Output the [X, Y] coordinate of the center of the cell containing the given text.  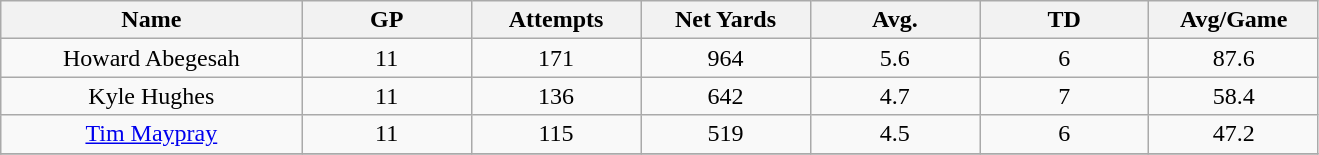
GP [386, 20]
87.6 [1234, 58]
Attempts [556, 20]
Tim Maypray [152, 134]
47.2 [1234, 134]
TD [1064, 20]
642 [726, 96]
4.7 [894, 96]
Avg. [894, 20]
136 [556, 96]
Name [152, 20]
5.6 [894, 58]
Kyle Hughes [152, 96]
Howard Abegesah [152, 58]
964 [726, 58]
Avg/Game [1234, 20]
115 [556, 134]
4.5 [894, 134]
58.4 [1234, 96]
7 [1064, 96]
Net Yards [726, 20]
171 [556, 58]
519 [726, 134]
